Extract the (X, Y) coordinate from the center of the cell holding the provided text.  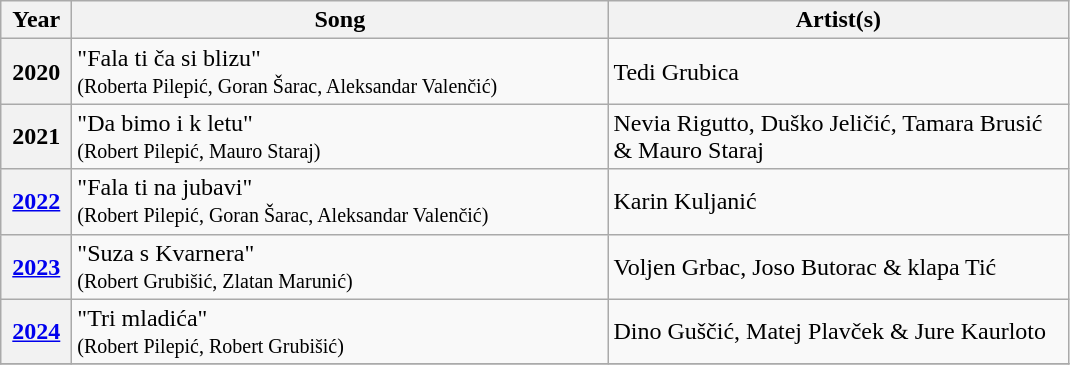
"Suza s Kvarnera"(Robert Grubišić, Zlatan Marunić) (340, 266)
Karin Kuljanić (838, 202)
2020 (36, 72)
"Fala ti na jubavi"(Robert Pilepić, Goran Šarac, Aleksandar Valenčić) (340, 202)
Year (36, 20)
"Da bimo i k letu"(Robert Pilepić, Mauro Staraj) (340, 136)
Tedi Grubica (838, 72)
Artist(s) (838, 20)
2022 (36, 202)
Dino Guščić, Matej Plavček & Jure Kaurloto (838, 332)
Song (340, 20)
"Tri mladića"(Robert Pilepić, Robert Grubišić) (340, 332)
Nevia Rigutto, Duško Jeličić, Tamara Brusić & Mauro Staraj (838, 136)
Voljen Grbac, Joso Butorac & klapa Tić (838, 266)
2023 (36, 266)
"Fala ti ča si blizu"(Roberta Pilepić, Goran Šarac, Aleksandar Valenčić) (340, 72)
2024 (36, 332)
2021 (36, 136)
